Provide the (X, Y) coordinate of the cell's center where the given text is located.  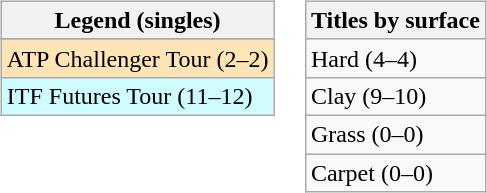
ITF Futures Tour (11–12) (138, 96)
ATP Challenger Tour (2–2) (138, 58)
Grass (0–0) (395, 134)
Carpet (0–0) (395, 173)
Clay (9–10) (395, 96)
Titles by surface (395, 20)
Legend (singles) (138, 20)
Hard (4–4) (395, 58)
